Search for the cell housing the specified text and yield its [X, Y] center coordinate. 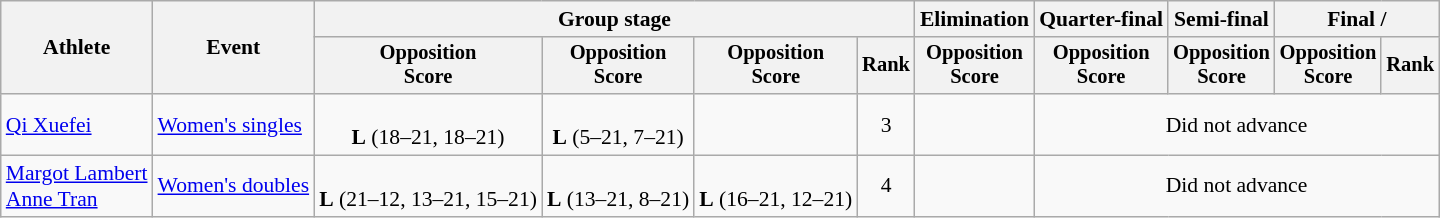
3 [886, 124]
Elimination [974, 19]
Women's doubles [234, 186]
L (21–12, 13–21, 15–21) [428, 186]
L (18–21, 18–21) [428, 124]
Margot LambertAnne Tran [77, 186]
Women's singles [234, 124]
4 [886, 186]
Athlete [77, 48]
Event [234, 48]
Semi-final [1222, 19]
L (13–21, 8–21) [618, 186]
Final / [1357, 19]
Quarter-final [1101, 19]
Group stage [614, 19]
Qi Xuefei [77, 124]
L (16–21, 12–21) [776, 186]
L (5–21, 7–21) [618, 124]
